For the text-containing cell, return its midpoint in (X, Y) coordinate format. 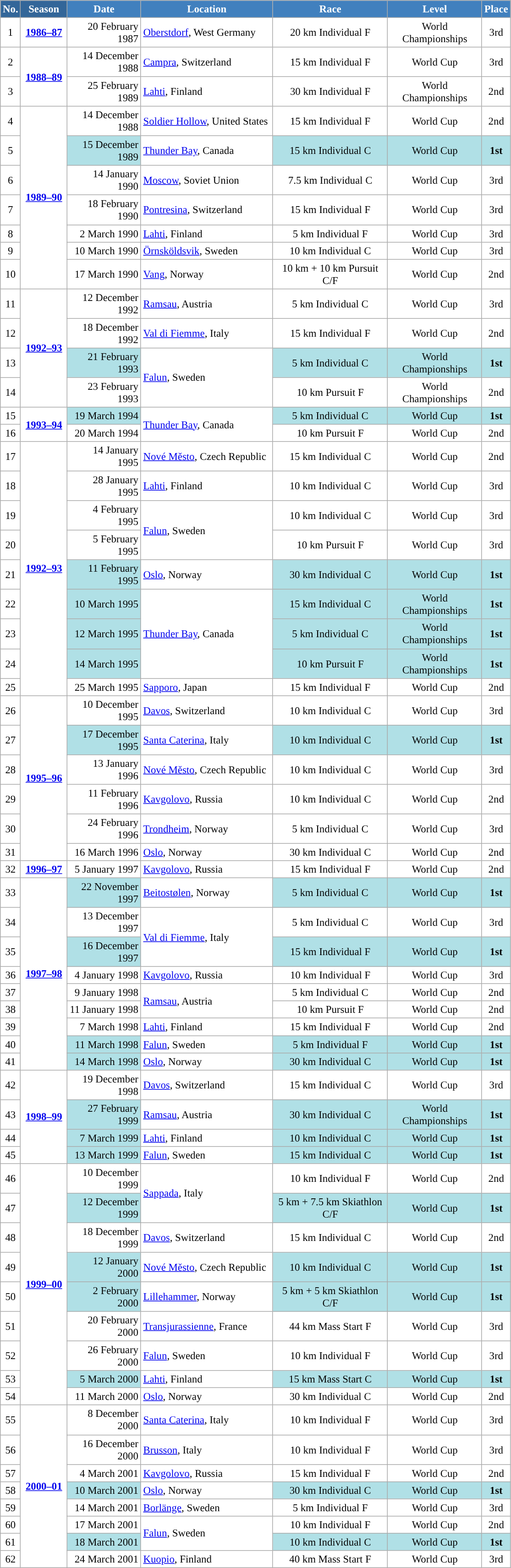
5 km + 5 km Skiathlon C/F (330, 1297)
3 (11, 92)
19 December 1998 (104, 1085)
5 km + 7.5 km Skiathlon C/F (330, 1208)
19 March 1994 (104, 416)
26 February 2000 (104, 1356)
33 (11, 893)
18 February 1990 (104, 210)
7 March 1998 (104, 1027)
14 January 1995 (104, 456)
10 (11, 274)
23 (11, 634)
40 (11, 1044)
44 (11, 1138)
38 (11, 1010)
4 January 1998 (104, 975)
1986–87 (44, 33)
Borlänge, Sweden (207, 1508)
52 (11, 1356)
7 March 1999 (104, 1138)
5 February 1995 (104, 545)
55 (11, 1420)
17 (11, 456)
1998–99 (44, 1117)
Brusson, Italy (207, 1449)
17 March 1990 (104, 274)
61 (11, 1542)
36 (11, 975)
6 (11, 180)
16 December 2000 (104, 1449)
17 March 2001 (104, 1525)
5 (11, 151)
19 (11, 516)
16 (11, 433)
49 (11, 1267)
43 (11, 1114)
Date (104, 9)
27 (11, 740)
8 (11, 234)
13 March 1999 (104, 1155)
Örnsköldsvik, Sweden (207, 251)
Trondheim, Norway (207, 829)
5 March 2000 (104, 1379)
10 March 1990 (104, 251)
21 February 1993 (104, 363)
28 January 1995 (104, 486)
8 December 2000 (104, 1420)
26 (11, 710)
50 (11, 1297)
46 (11, 1178)
12 December 1999 (104, 1208)
12 March 1995 (104, 634)
59 (11, 1508)
27 February 1999 (104, 1114)
18 December 1999 (104, 1238)
Sappada, Italy (207, 1193)
Sapporo, Japan (207, 687)
16 March 1996 (104, 852)
4 (11, 121)
47 (11, 1208)
Location (207, 9)
Transjurassienne, France (207, 1327)
40 km Mass Start F (330, 1559)
29 (11, 799)
18 March 2001 (104, 1542)
No. (11, 9)
2000–01 (44, 1487)
Moscow, Soviet Union (207, 180)
30 km Individual F (330, 92)
24 March 2001 (104, 1559)
7 (11, 210)
18 (11, 486)
15 December 1989 (104, 151)
9 (11, 251)
20 February 1987 (104, 33)
2 (11, 62)
25 February 1989 (104, 92)
53 (11, 1379)
35 (11, 952)
13 December 1997 (104, 923)
32 (11, 869)
10 December 1999 (104, 1178)
48 (11, 1238)
12 (11, 333)
20 March 1994 (104, 433)
23 February 1993 (104, 392)
13 (11, 363)
Soldier Hollow, United States (207, 121)
Kuopio, Finland (207, 1559)
31 (11, 852)
11 January 1998 (104, 1010)
20 km Individual F (330, 33)
51 (11, 1327)
25 (11, 687)
60 (11, 1525)
4 February 1995 (104, 516)
11 February 1996 (104, 799)
14 March 1998 (104, 1061)
1989–90 (44, 197)
4 March 2001 (104, 1473)
11 (11, 303)
5 January 1997 (104, 869)
10 km + 10 km Pursuit C/F (330, 274)
14 March 1995 (104, 663)
37 (11, 993)
12 January 2000 (104, 1267)
11 March 1998 (104, 1044)
10 December 1995 (104, 710)
13 January 1996 (104, 770)
28 (11, 770)
12 December 1992 (104, 303)
54 (11, 1397)
14 January 1990 (104, 180)
15 (11, 416)
1988–89 (44, 77)
14 March 2001 (104, 1508)
30 (11, 829)
9 January 1998 (104, 993)
44 km Mass Start F (330, 1327)
Level (435, 9)
Beitostølen, Norway (207, 893)
Race (330, 9)
16 December 1997 (104, 952)
1999–00 (44, 1284)
Pontresina, Switzerland (207, 210)
1 (11, 33)
1996–97 (44, 869)
18 December 1992 (104, 333)
15 km Mass Start C (330, 1379)
Season (44, 9)
22 (11, 605)
2 March 1990 (104, 234)
20 February 2000 (104, 1327)
11 February 1995 (104, 574)
22 November 1997 (104, 893)
20 (11, 545)
24 February 1996 (104, 829)
17 December 1995 (104, 740)
2 February 2000 (104, 1297)
14 (11, 392)
11 March 2000 (104, 1397)
1995–96 (44, 778)
42 (11, 1085)
39 (11, 1027)
Place (496, 9)
25 March 1995 (104, 687)
1997–98 (44, 974)
Oberstdorf, West Germany (207, 33)
10 March 2001 (104, 1490)
58 (11, 1490)
Lillehammer, Norway (207, 1297)
56 (11, 1449)
41 (11, 1061)
1993–94 (44, 424)
7.5 km Individual C (330, 180)
34 (11, 923)
45 (11, 1155)
Vang, Norway (207, 274)
57 (11, 1473)
Campra, Switzerland (207, 62)
21 (11, 574)
10 March 1995 (104, 605)
62 (11, 1559)
24 (11, 663)
